Scan for the cell matching the given text and deliver its [x, y] coordinate at center. 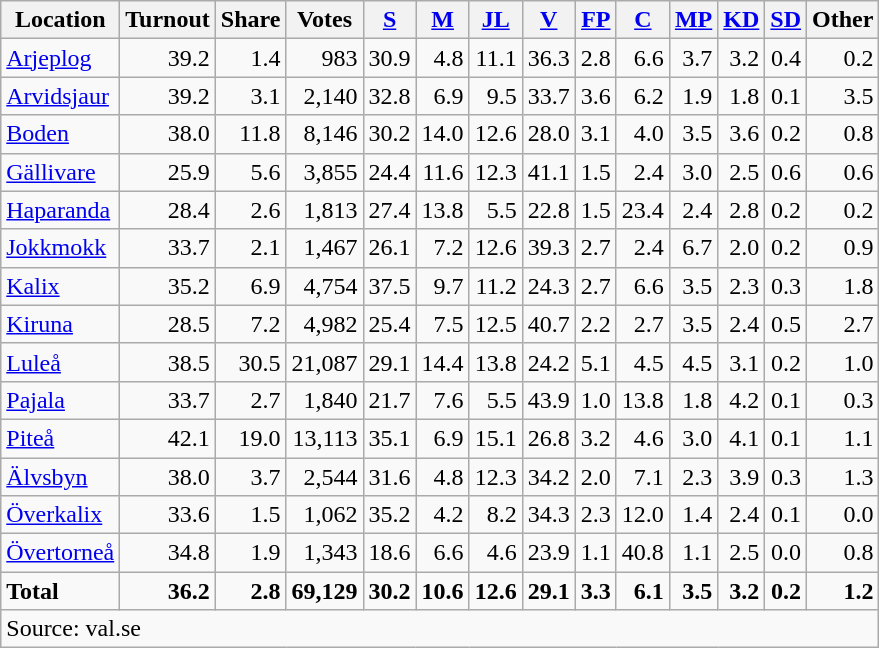
5.1 [596, 362]
69,129 [324, 591]
40.7 [548, 324]
4,754 [324, 286]
11.2 [496, 286]
7.6 [442, 400]
0.4 [786, 58]
Jokkmokk [60, 248]
1,343 [324, 553]
Turnout [168, 20]
26.1 [390, 248]
Other [843, 20]
25.4 [390, 324]
1.2 [843, 591]
JL [496, 20]
Share [250, 20]
38.5 [168, 362]
35.1 [390, 438]
12.0 [642, 515]
M [442, 20]
3.3 [596, 591]
FP [596, 20]
27.4 [390, 210]
24.4 [390, 172]
11.6 [442, 172]
Luleå [60, 362]
Kalix [60, 286]
11.1 [496, 58]
Överkalix [60, 515]
8,146 [324, 134]
Älvsbyn [60, 477]
39.3 [548, 248]
7.1 [642, 477]
30.9 [390, 58]
14.0 [442, 134]
4.0 [642, 134]
28.0 [548, 134]
40.8 [642, 553]
28.4 [168, 210]
25.9 [168, 172]
S [390, 20]
2.6 [250, 210]
23.9 [548, 553]
22.8 [548, 210]
9.5 [496, 96]
6.1 [642, 591]
2.1 [250, 248]
2,544 [324, 477]
11.8 [250, 134]
37.5 [390, 286]
24.2 [548, 362]
32.8 [390, 96]
4,982 [324, 324]
3,855 [324, 172]
26.8 [548, 438]
Kiruna [60, 324]
Pajala [60, 400]
12.5 [496, 324]
V [548, 20]
983 [324, 58]
5.6 [250, 172]
13,113 [324, 438]
1,062 [324, 515]
Övertorneå [60, 553]
1,813 [324, 210]
43.9 [548, 400]
34.3 [548, 515]
3.9 [742, 477]
1.3 [843, 477]
9.7 [442, 286]
Votes [324, 20]
1,840 [324, 400]
15.1 [496, 438]
0.5 [786, 324]
14.4 [442, 362]
0.9 [843, 248]
6.7 [693, 248]
Location [60, 20]
Arjeplog [60, 58]
28.5 [168, 324]
Piteå [60, 438]
C [642, 20]
21.7 [390, 400]
Total [60, 591]
8.2 [496, 515]
Arvidsjaur [60, 96]
34.2 [548, 477]
Source: val.se [440, 629]
34.8 [168, 553]
42.1 [168, 438]
10.6 [442, 591]
21,087 [324, 362]
36.3 [548, 58]
2,140 [324, 96]
2.2 [596, 324]
Boden [60, 134]
24.3 [548, 286]
1,467 [324, 248]
31.6 [390, 477]
23.4 [642, 210]
SD [786, 20]
MP [693, 20]
41.1 [548, 172]
7.5 [442, 324]
Haparanda [60, 210]
6.2 [642, 96]
19.0 [250, 438]
33.6 [168, 515]
Gällivare [60, 172]
30.5 [250, 362]
36.2 [168, 591]
KD [742, 20]
4.1 [742, 438]
18.6 [390, 553]
